Provide the [x, y] coordinate of the cell's center where the given text is located.  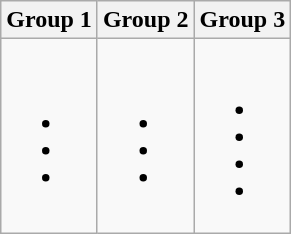
Group 1 [50, 20]
Group 3 [242, 20]
Group 2 [146, 20]
